Find where the given text appears and provide that cell's center as [x, y] coordinate. 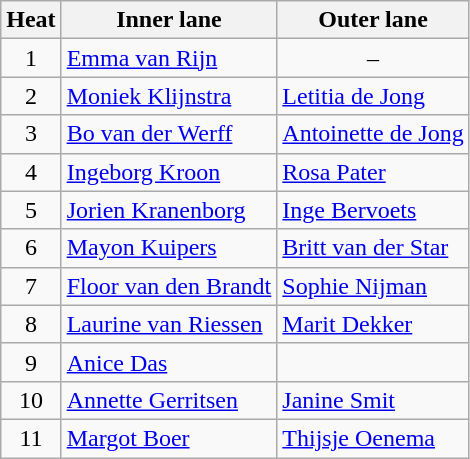
Heat [31, 20]
11 [31, 438]
8 [31, 324]
Marit Dekker [373, 324]
6 [31, 248]
Bo van der Werff [169, 134]
Rosa Pater [373, 172]
Britt van der Star [373, 248]
Janine Smit [373, 400]
3 [31, 134]
7 [31, 286]
2 [31, 96]
5 [31, 210]
Inner lane [169, 20]
Antoinette de Jong [373, 134]
Jorien Kranenborg [169, 210]
1 [31, 58]
Sophie Nijman [373, 286]
4 [31, 172]
Margot Boer [169, 438]
Floor van den Brandt [169, 286]
Annette Gerritsen [169, 400]
Laurine van Riessen [169, 324]
Letitia de Jong [373, 96]
– [373, 58]
Outer lane [373, 20]
10 [31, 400]
Inge Bervoets [373, 210]
Anice Das [169, 362]
Thijsje Oenema [373, 438]
Emma van Rijn [169, 58]
9 [31, 362]
Ingeborg Kroon [169, 172]
Mayon Kuipers [169, 248]
Moniek Klijnstra [169, 96]
